Return the (X, Y) coordinate for the center point of the cell that contains the specified text.  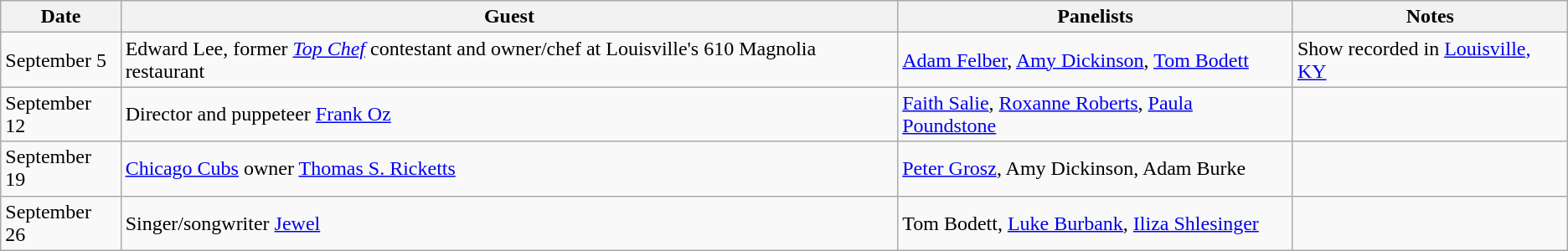
September 5 (60, 60)
Show recorded in Louisville, KY (1430, 60)
September 12 (60, 114)
Singer/songwriter Jewel (509, 223)
Notes (1430, 17)
Director and puppeteer Frank Oz (509, 114)
September 26 (60, 223)
September 19 (60, 169)
Date (60, 17)
Chicago Cubs owner Thomas S. Ricketts (509, 169)
Faith Salie, Roxanne Roberts, Paula Poundstone (1096, 114)
Tom Bodett, Luke Burbank, Iliza Shlesinger (1096, 223)
Peter Grosz, Amy Dickinson, Adam Burke (1096, 169)
Adam Felber, Amy Dickinson, Tom Bodett (1096, 60)
Panelists (1096, 17)
Guest (509, 17)
Edward Lee, former Top Chef contestant and owner/chef at Louisville's 610 Magnolia restaurant (509, 60)
